Pinpoint the cell where the given text exists, returning its [x, y] midpoint coordinate. 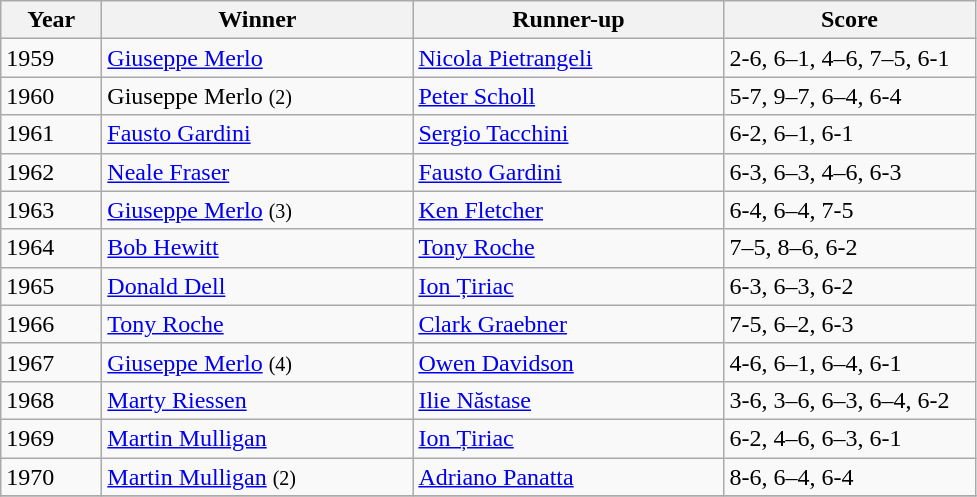
Marty Riessen [258, 400]
Martin Mulligan (2) [258, 477]
7–5, 8–6, 6-2 [850, 248]
6-3, 6–3, 6-2 [850, 286]
1968 [52, 400]
Clark Graebner [568, 324]
3-6, 3–6, 6–3, 6–4, 6-2 [850, 400]
4-6, 6–1, 6–4, 6-1 [850, 362]
Giuseppe Merlo (2) [258, 96]
6-3, 6–3, 4–6, 6-3 [850, 172]
1970 [52, 477]
Sergio Tacchini [568, 134]
Owen Davidson [568, 362]
5-7, 9–7, 6–4, 6-4 [850, 96]
Nicola Pietrangeli [568, 58]
1962 [52, 172]
1964 [52, 248]
Adriano Panatta [568, 477]
6-2, 4–6, 6–3, 6-1 [850, 438]
Martin Mulligan [258, 438]
Giuseppe Merlo [258, 58]
8-6, 6–4, 6-4 [850, 477]
1959 [52, 58]
Donald Dell [258, 286]
2-6, 6–1, 4–6, 7–5, 6-1 [850, 58]
Giuseppe Merlo (3) [258, 210]
Runner-up [568, 20]
Ken Fletcher [568, 210]
Neale Fraser [258, 172]
1961 [52, 134]
1965 [52, 286]
Bob Hewitt [258, 248]
1960 [52, 96]
1967 [52, 362]
1966 [52, 324]
Ilie Năstase [568, 400]
1963 [52, 210]
Peter Scholl [568, 96]
Winner [258, 20]
6-4, 6–4, 7-5 [850, 210]
Giuseppe Merlo (4) [258, 362]
1969 [52, 438]
6-2, 6–1, 6-1 [850, 134]
7-5, 6–2, 6-3 [850, 324]
Year [52, 20]
Score [850, 20]
